Search for the cell housing the specified text and yield its (X, Y) center coordinate. 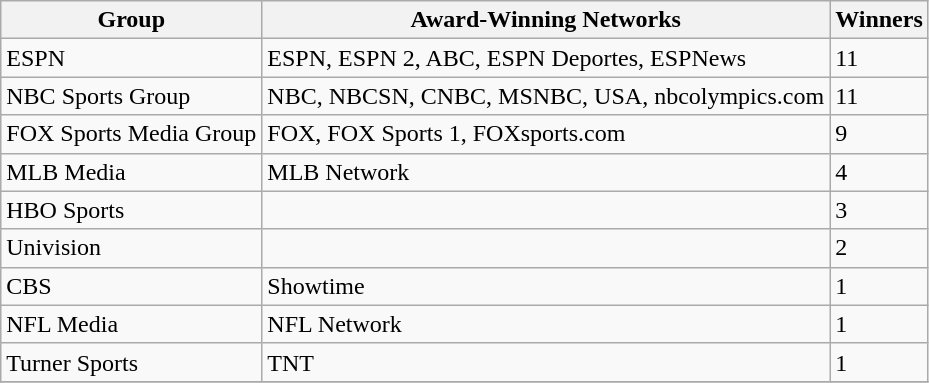
Turner Sports (132, 362)
MLB Network (546, 172)
NBC, NBCSN, CNBC, MSNBC, USA, nbcolympics.com (546, 96)
NFL Media (132, 324)
NBC Sports Group (132, 96)
FOX Sports Media Group (132, 134)
Award-Winning Networks (546, 20)
2 (880, 248)
HBO Sports (132, 210)
Showtime (546, 286)
Group (132, 20)
3 (880, 210)
MLB Media (132, 172)
NFL Network (546, 324)
4 (880, 172)
ESPN (132, 58)
9 (880, 134)
ESPN, ESPN 2, ABC, ESPN Deportes, ESPNews (546, 58)
TNT (546, 362)
Winners (880, 20)
Univision (132, 248)
FOX, FOX Sports 1, FOXsports.com (546, 134)
CBS (132, 286)
